Search for the cell housing the specified text and yield its [x, y] center coordinate. 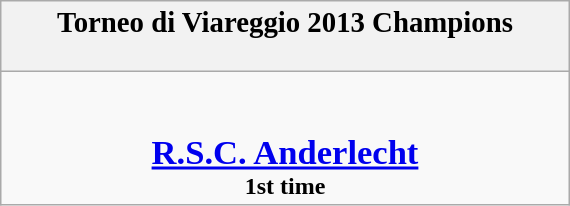
R.S.C. Anderlecht1st time [284, 138]
Torneo di Viareggio 2013 Champions [284, 36]
